Pinpoint the cell where the given text exists, returning its (X, Y) midpoint coordinate. 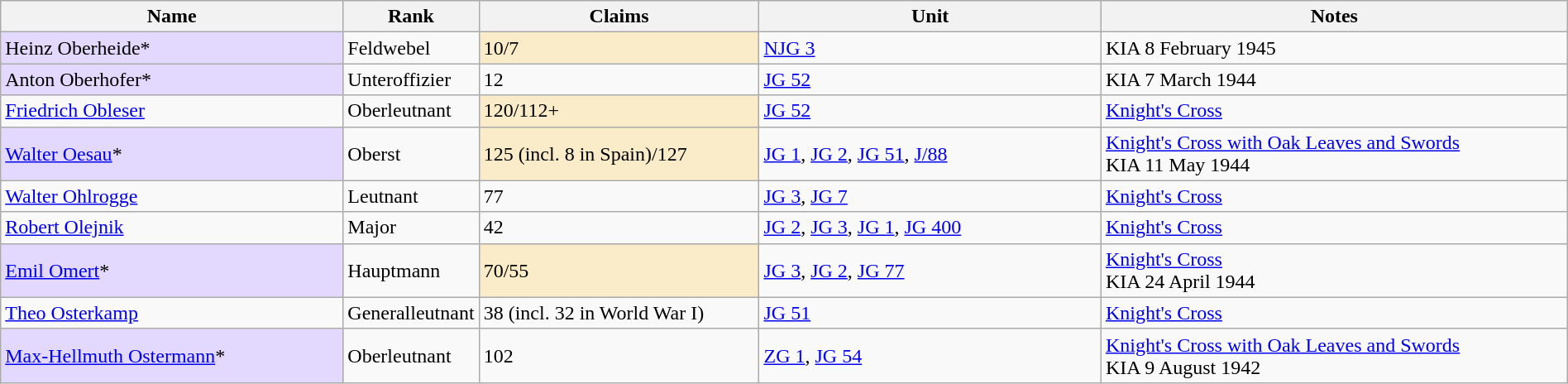
JG 2, JG 3, JG 1, JG 400 (930, 228)
77 (619, 196)
Robert Olejnik (172, 228)
Oberst (411, 154)
Notes (1334, 17)
125 (incl. 8 in Spain)/127 (619, 154)
JG 51 (930, 313)
Knight's Cross with Oak Leaves and SwordsKIA 9 August 1942 (1334, 356)
Anton Oberhofer* (172, 79)
JG 3, JG 2, JG 77 (930, 270)
Generalleutnant (411, 313)
70/55 (619, 270)
12 (619, 79)
Knight's Cross with Oak Leaves and SwordsKIA 11 May 1944 (1334, 154)
10/7 (619, 48)
120/112+ (619, 111)
Unteroffizier (411, 79)
Rank (411, 17)
Knight's CrossKIA 24 April 1944 (1334, 270)
Claims (619, 17)
38 (incl. 32 in World War I) (619, 313)
Hauptmann (411, 270)
Max-Hellmuth Ostermann* (172, 356)
42 (619, 228)
Unit (930, 17)
Heinz Oberheide* (172, 48)
102 (619, 356)
JG 1, JG 2, JG 51, J/88 (930, 154)
ZG 1, JG 54 (930, 356)
Major (411, 228)
KIA 7 March 1944 (1334, 79)
Leutnant (411, 196)
Walter Ohlrogge (172, 196)
Emil Omert* (172, 270)
Theo Osterkamp (172, 313)
Walter Oesau* (172, 154)
Feldwebel (411, 48)
KIA 8 February 1945 (1334, 48)
Name (172, 17)
JG 3, JG 7 (930, 196)
Friedrich Obleser (172, 111)
NJG 3 (930, 48)
